Return the [X, Y] coordinate for the center point of the cell that contains the specified text.  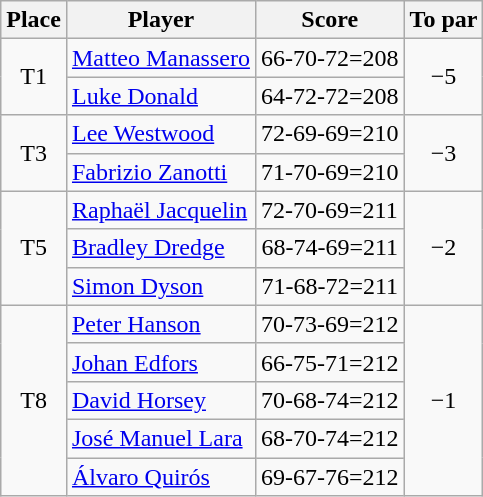
69-67-76=212 [330, 477]
José Manuel Lara [160, 438]
Lee Westwood [160, 134]
Peter Hanson [160, 324]
Player [160, 20]
66-75-71=212 [330, 362]
68-74-69=211 [330, 248]
−2 [444, 248]
David Horsey [160, 400]
T5 [34, 248]
70-68-74=212 [330, 400]
−5 [444, 77]
71-68-72=211 [330, 286]
Raphaël Jacquelin [160, 210]
T3 [34, 153]
71-70-69=210 [330, 172]
68-70-74=212 [330, 438]
To par [444, 20]
Matteo Manassero [160, 58]
Fabrizio Zanotti [160, 172]
Johan Edfors [160, 362]
Álvaro Quirós [160, 477]
Score [330, 20]
66-70-72=208 [330, 58]
72-69-69=210 [330, 134]
−1 [444, 400]
T1 [34, 77]
T8 [34, 400]
70-73-69=212 [330, 324]
Bradley Dredge [160, 248]
−3 [444, 153]
72-70-69=211 [330, 210]
Luke Donald [160, 96]
64-72-72=208 [330, 96]
Simon Dyson [160, 286]
Place [34, 20]
